Capture the cell that displays the provided text and extract its (x, y) central coordinate. 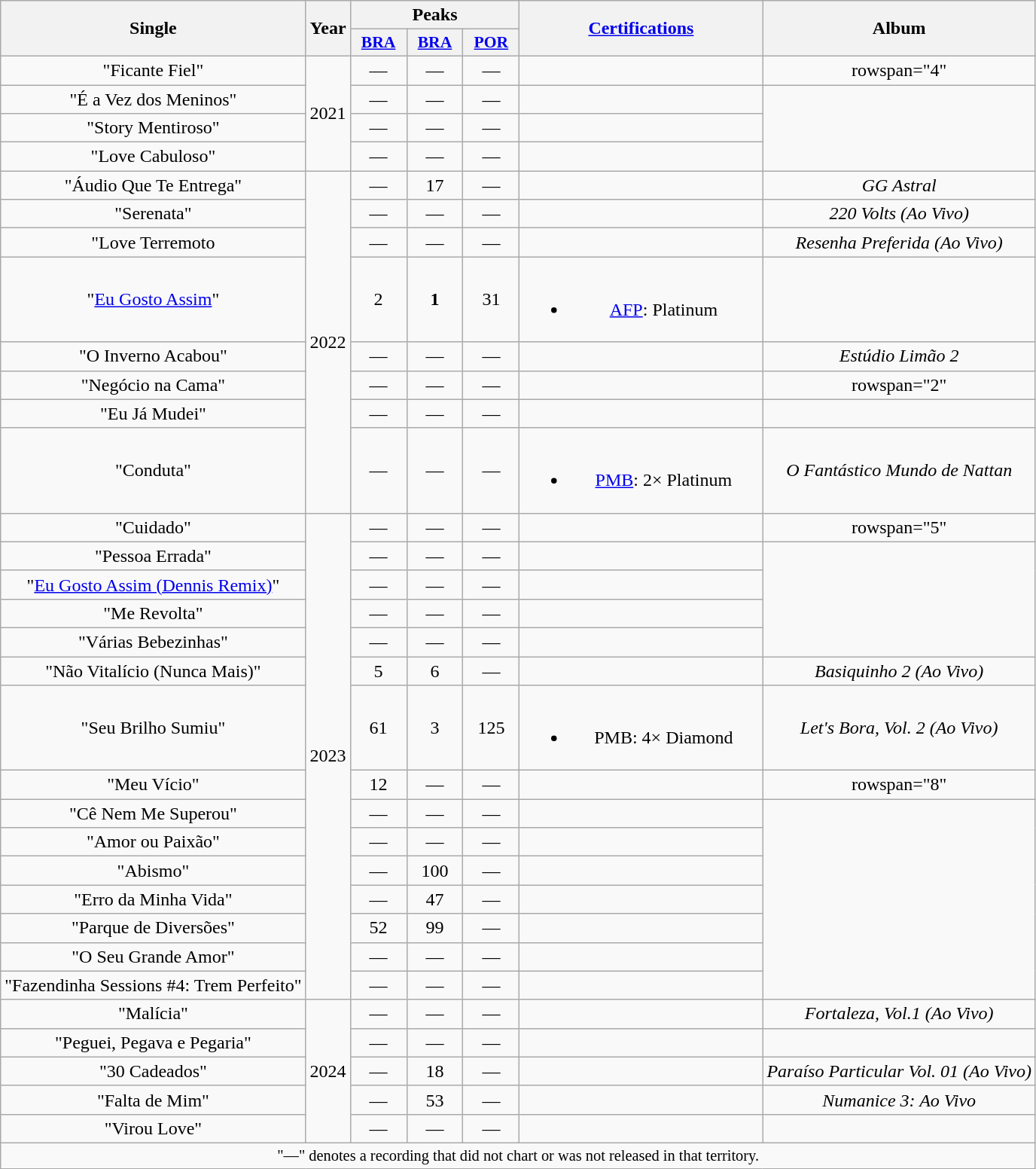
Album (899, 29)
"Eu Gosto Assim" (154, 300)
2024 (328, 1071)
125 (491, 728)
53 (435, 1100)
"Ficante Fiel" (154, 70)
"Fazendinha Sessions #4: Trem Perfeito" (154, 985)
"Várias Bebezinhas" (154, 642)
"Pessoa Errada" (154, 556)
Year (328, 29)
PMB: 4× Diamond (641, 728)
3 (435, 728)
1 (435, 300)
"Cuidado" (154, 527)
2 (378, 300)
GG Astral (899, 185)
"Não Vitalício (Nunca Mais)" (154, 671)
2022 (328, 342)
"Peguei, Pegava e Pegaria" (154, 1042)
12 (378, 785)
"O Inverno Acabou" (154, 356)
5 (378, 671)
52 (378, 928)
"Seu Brilho Sumiu" (154, 728)
Numanice 3: Ao Vivo (899, 1100)
"Me Revolta" (154, 613)
rowspan="8" (899, 785)
AFP: Platinum (641, 300)
Fortaleza, Vol.1 (Ao Vivo) (899, 1014)
O Fantástico Mundo de Nattan (899, 470)
rowspan="2" (899, 385)
"Erro da Minha Vida" (154, 899)
"Falta de Mim" (154, 1100)
Resenha Preferida (Ao Vivo) (899, 243)
18 (435, 1071)
Estúdio Limão 2 (899, 356)
"—" denotes a recording that did not chart or was not released in that territory. (518, 1155)
"Áudio Que Te Entrega" (154, 185)
Single (154, 29)
"Eu Gosto Assim (Dennis Remix)" (154, 584)
Basiquinho 2 (Ao Vivo) (899, 671)
Certifications (641, 29)
Let's Bora, Vol. 2 (Ao Vivo) (899, 728)
POR (491, 43)
"Meu Vício" (154, 785)
PMB: 2× Platinum (641, 470)
"Conduta" (154, 470)
220 Volts (Ao Vivo) (899, 214)
rowspan="4" (899, 70)
"Abismo" (154, 871)
Peaks (435, 15)
"Serenata" (154, 214)
Paraíso Particular Vol. 01 (Ao Vivo) (899, 1071)
"Love Terremoto (154, 243)
"30 Cadeados" (154, 1071)
61 (378, 728)
"Story Mentiroso" (154, 128)
31 (491, 300)
"Love Cabuloso" (154, 157)
"Amor ou Paixão" (154, 842)
"Negócio na Cama" (154, 385)
"O Seu Grande Amor" (154, 957)
17 (435, 185)
99 (435, 928)
2021 (328, 113)
6 (435, 671)
rowspan="5" (899, 527)
"Malícia" (154, 1014)
"Eu Já Mudei" (154, 414)
"Virou Love" (154, 1128)
"Parque de Diversões" (154, 928)
47 (435, 899)
2023 (328, 756)
"É a Vez dos Meninos" (154, 99)
100 (435, 871)
"Cê Nem Me Superou" (154, 813)
